Return [x, y] of the center of cell containing provided text 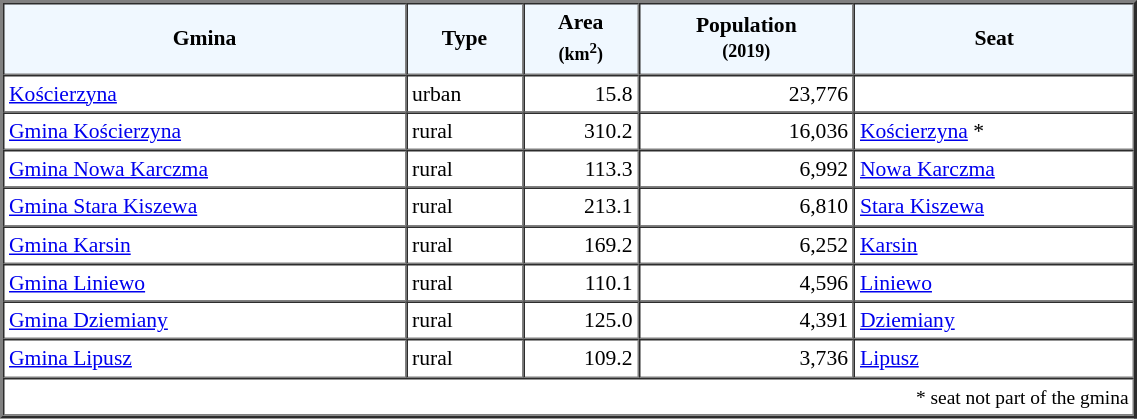
213.1 [581, 207]
16,036 [746, 131]
310.2 [581, 131]
Nowa Karczma [994, 169]
113.3 [581, 169]
Liniewo [994, 283]
4,596 [746, 283]
Gmina [204, 38]
Dziemiany [994, 321]
15.8 [581, 93]
109.2 [581, 359]
Gmina Liniewo [204, 283]
Karsin [994, 245]
6,252 [746, 245]
* seat not part of the gmina [569, 396]
Type [464, 38]
Gmina Dziemiany [204, 321]
6,992 [746, 169]
urban [464, 93]
110.1 [581, 283]
Population(2019) [746, 38]
Gmina Nowa Karczma [204, 169]
Gmina Stara Kiszewa [204, 207]
Gmina Lipusz [204, 359]
Stara Kiszewa [994, 207]
Kościerzyna * [994, 131]
125.0 [581, 321]
Seat [994, 38]
3,736 [746, 359]
23,776 [746, 93]
Lipusz [994, 359]
Kościerzyna [204, 93]
169.2 [581, 245]
Gmina Kościerzyna [204, 131]
Gmina Karsin [204, 245]
6,810 [746, 207]
4,391 [746, 321]
Area(km2) [581, 38]
